Return (X, Y) of the center of cell containing provided text 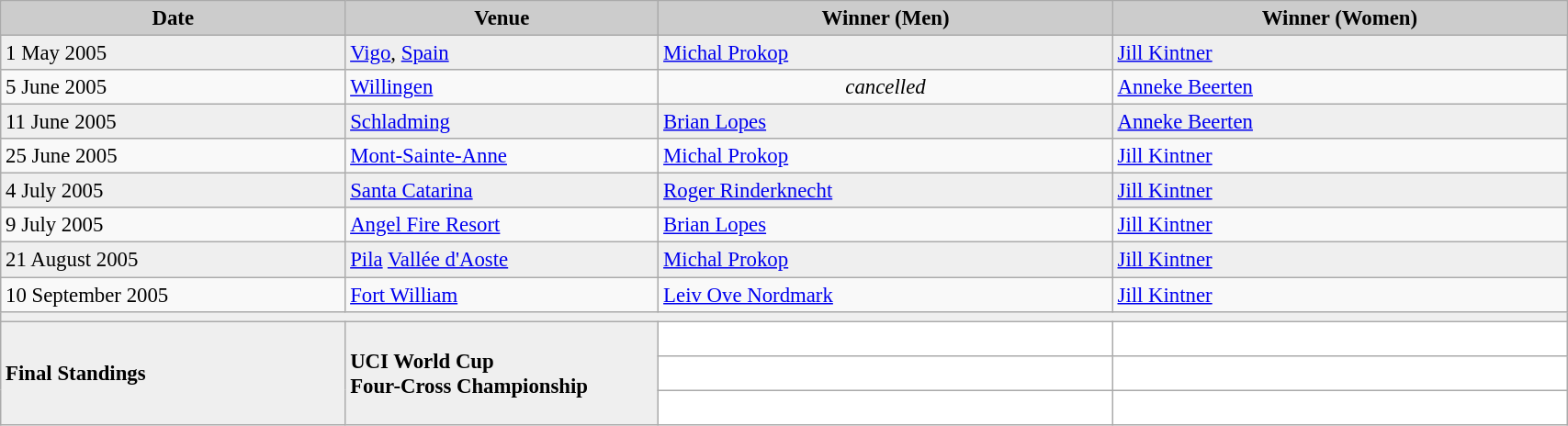
Mont-Sainte-Anne (502, 156)
Willingen (502, 87)
Vigo, Spain (502, 53)
21 August 2005 (173, 260)
25 June 2005 (173, 156)
Date (173, 18)
Schladming (502, 122)
Venue (502, 18)
Roger Rinderknecht (886, 191)
Pila Vallée d'Aoste (502, 260)
11 June 2005 (173, 122)
Angel Fire Resort (502, 225)
Winner (Women) (1339, 18)
4 July 2005 (173, 191)
Leiv Ove Nordmark (886, 295)
cancelled (886, 87)
5 June 2005 (173, 87)
1 May 2005 (173, 53)
10 September 2005 (173, 295)
Santa Catarina (502, 191)
Fort William (502, 295)
Final Standings (173, 373)
Winner (Men) (886, 18)
9 July 2005 (173, 225)
UCI World Cup Four-Cross Championship (502, 373)
